Pinpoint the cell where the given text exists, returning its (x, y) midpoint coordinate. 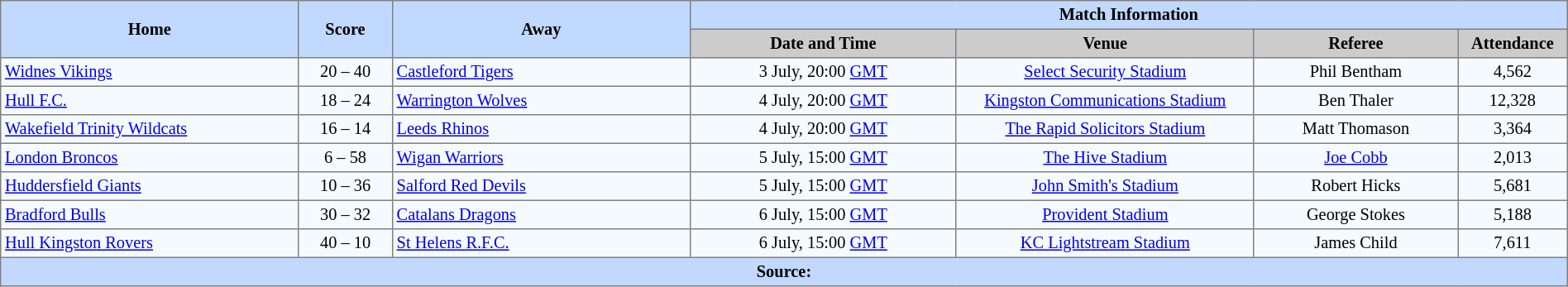
2,013 (1513, 157)
5,681 (1513, 186)
3,364 (1513, 129)
James Child (1355, 243)
St Helens R.F.C. (541, 243)
4,562 (1513, 72)
20 – 40 (346, 72)
The Hive Stadium (1105, 157)
Huddersfield Giants (150, 186)
Wakefield Trinity Wildcats (150, 129)
Phil Bentham (1355, 72)
18 – 24 (346, 100)
Provident Stadium (1105, 214)
40 – 10 (346, 243)
7,611 (1513, 243)
KC Lightstream Stadium (1105, 243)
Matt Thomason (1355, 129)
16 – 14 (346, 129)
Bradford Bulls (150, 214)
Leeds Rhinos (541, 129)
Referee (1355, 43)
Hull Kingston Rovers (150, 243)
George Stokes (1355, 214)
Widnes Vikings (150, 72)
Attendance (1513, 43)
Home (150, 30)
Ben Thaler (1355, 100)
Robert Hicks (1355, 186)
12,328 (1513, 100)
3 July, 20:00 GMT (823, 72)
Select Security Stadium (1105, 72)
30 – 32 (346, 214)
Wigan Warriors (541, 157)
Venue (1105, 43)
Castleford Tigers (541, 72)
Hull F.C. (150, 100)
The Rapid Solicitors Stadium (1105, 129)
Score (346, 30)
10 – 36 (346, 186)
Kingston Communications Stadium (1105, 100)
Match Information (1128, 15)
Away (541, 30)
Salford Red Devils (541, 186)
Date and Time (823, 43)
Source: (784, 271)
John Smith's Stadium (1105, 186)
Catalans Dragons (541, 214)
London Broncos (150, 157)
Warrington Wolves (541, 100)
5,188 (1513, 214)
Joe Cobb (1355, 157)
6 – 58 (346, 157)
